Provide the (X, Y) coordinate of the cell's center where the given text is located.  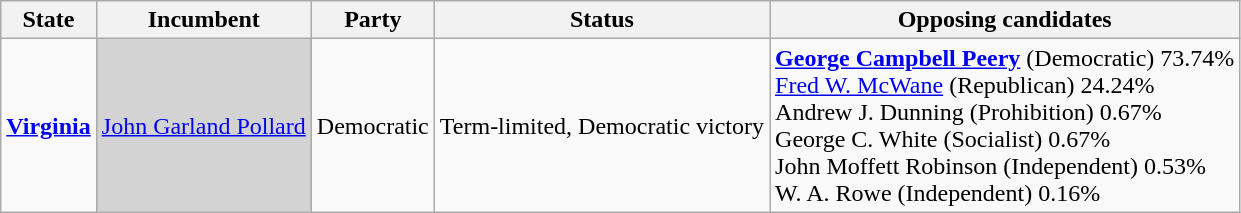
Democratic (372, 126)
Opposing candidates (1005, 20)
John Garland Pollard (204, 126)
Status (602, 20)
Virginia (49, 126)
Term-limited, Democratic victory (602, 126)
State (49, 20)
Party (372, 20)
Incumbent (204, 20)
